Return [X, Y] of the center of cell containing provided text 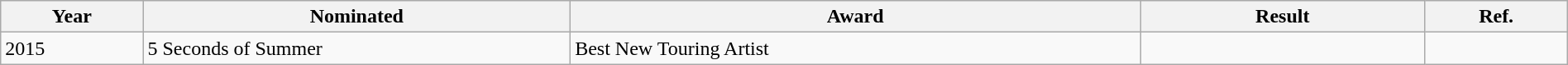
Result [1283, 17]
Nominated [357, 17]
2015 [72, 48]
5 Seconds of Summer [357, 48]
Best New Touring Artist [855, 48]
Ref. [1496, 17]
Year [72, 17]
Award [855, 17]
